Scan for the cell matching the given text and deliver its (X, Y) coordinate at center. 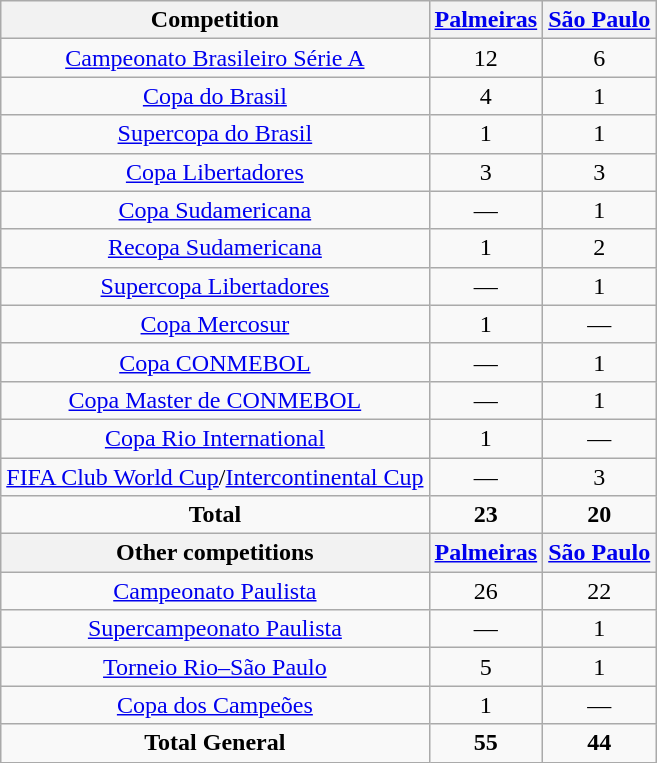
Campeonato Brasileiro Série A (215, 58)
Total (215, 515)
Supercampeonato Paulista (215, 629)
FIFA Club World Cup/Intercontinental Cup (215, 477)
2 (600, 248)
44 (600, 743)
Campeonato Paulista (215, 591)
Copa Rio International (215, 438)
Copa Master de CONMEBOL (215, 400)
Copa do Brasil (215, 96)
12 (486, 58)
4 (486, 96)
Total General (215, 743)
23 (486, 515)
5 (486, 667)
Supercopa Libertadores (215, 286)
6 (600, 58)
Other competitions (215, 553)
Copa Libertadores (215, 172)
Competition (215, 20)
22 (600, 591)
Copa dos Campeões (215, 705)
Torneio Rio–São Paulo (215, 667)
Supercopa do Brasil (215, 134)
Copa Sudamericana (215, 210)
Copa CONMEBOL (215, 362)
20 (600, 515)
Recopa Sudamericana (215, 248)
26 (486, 591)
55 (486, 743)
Copa Mercosur (215, 324)
